Provide the (X, Y) coordinate of the cell's center where the given text is located.  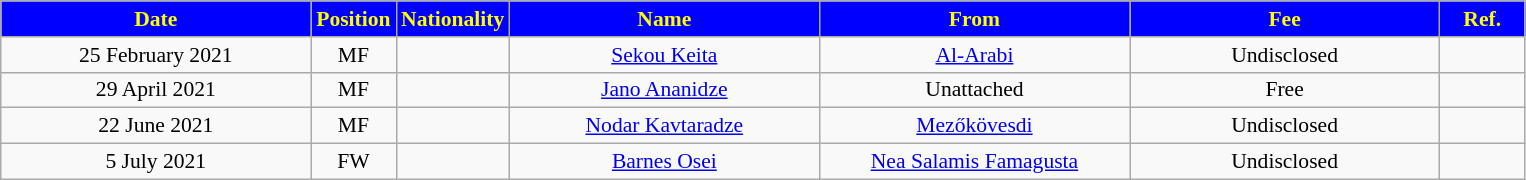
Ref. (1482, 19)
Position (354, 19)
Nodar Kavtaradze (664, 126)
Date (156, 19)
5 July 2021 (156, 162)
Al-Arabi (974, 55)
Barnes Osei (664, 162)
Unattached (974, 90)
Fee (1285, 19)
25 February 2021 (156, 55)
22 June 2021 (156, 126)
Name (664, 19)
FW (354, 162)
Sekou Keita (664, 55)
From (974, 19)
Jano Ananidze (664, 90)
Nationality (452, 19)
Free (1285, 90)
Nea Salamis Famagusta (974, 162)
Mezőkövesdi (974, 126)
29 April 2021 (156, 90)
